Capture the cell that displays the provided text and extract its [X, Y] central coordinate. 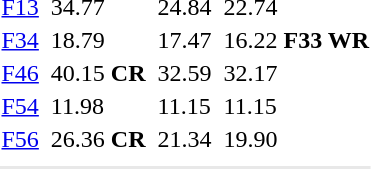
F34 [20, 40]
19.90 [296, 139]
21.34 [184, 139]
18.79 [98, 40]
11.98 [98, 106]
40.15 CR [98, 73]
F56 [20, 139]
16.22 F33 WR [296, 40]
32.17 [296, 73]
17.47 [184, 40]
F54 [20, 106]
F46 [20, 73]
26.36 CR [98, 139]
32.59 [184, 73]
